Return [x, y] of the center of cell containing provided text 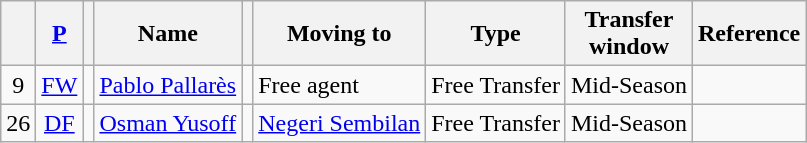
Negeri Sembilan [340, 123]
Moving to [340, 34]
Transferwindow [628, 34]
26 [18, 123]
Name [168, 34]
Pablo Pallarès [168, 85]
FW [60, 85]
DF [60, 123]
P [60, 34]
9 [18, 85]
Osman Yusoff [168, 123]
Type [496, 34]
Reference [750, 34]
Free agent [340, 85]
